Identify which cell holds the provided text, then report its (X, Y) central coordinate. 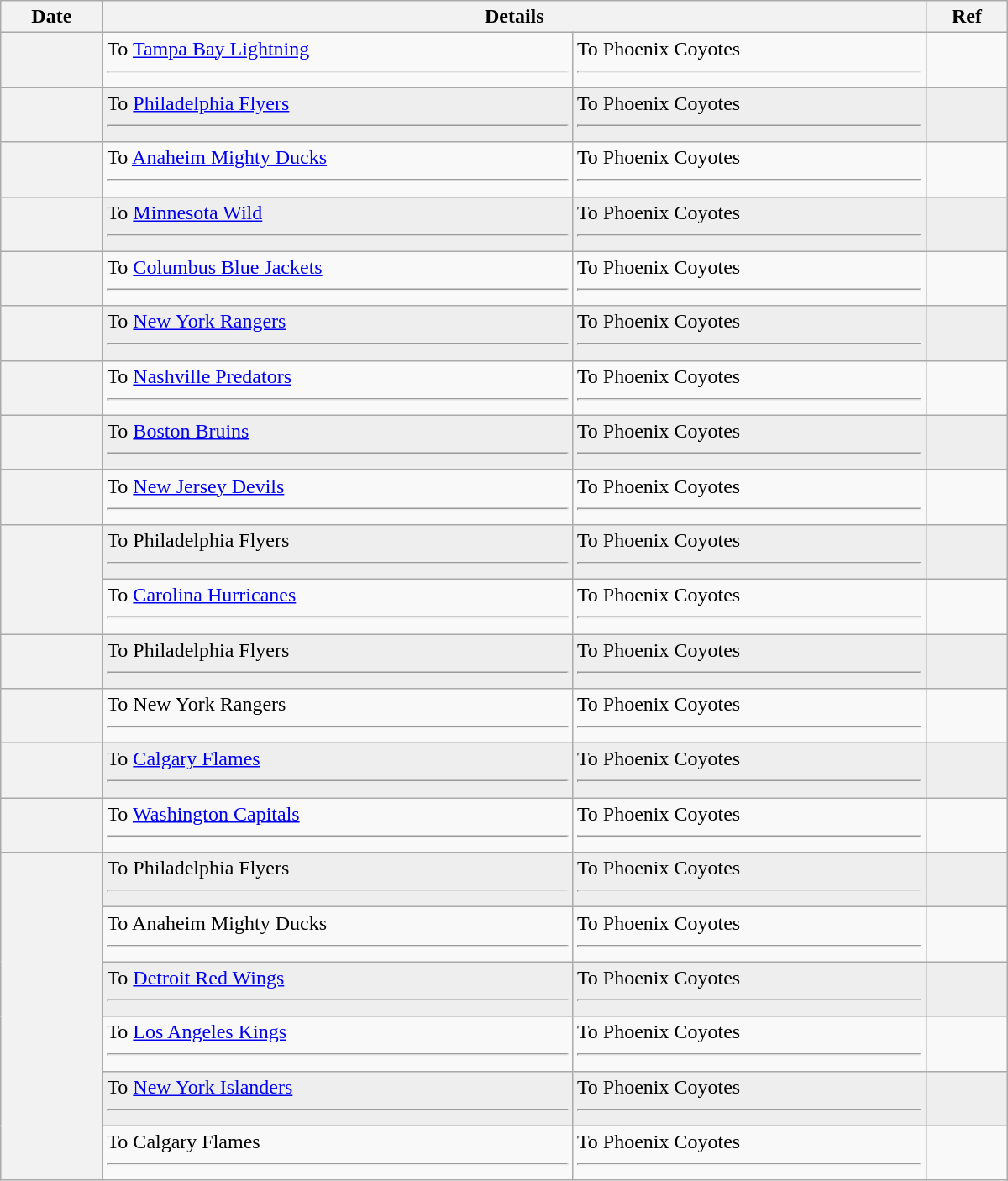
To Washington Capitals (338, 825)
To Nashville Predators (338, 388)
To New York Islanders (338, 1099)
To Columbus Blue Jackets (338, 279)
To New Jersey Devils (338, 497)
To Carolina Hurricanes (338, 606)
Date (52, 17)
Details (514, 17)
To Boston Bruins (338, 442)
To Minnesota Wild (338, 223)
To Los Angeles Kings (338, 1043)
To Detroit Red Wings (338, 989)
To Tampa Bay Lightning (338, 60)
Ref (968, 17)
